Return the [x, y] coordinate for the center point of the cell that contains the specified text.  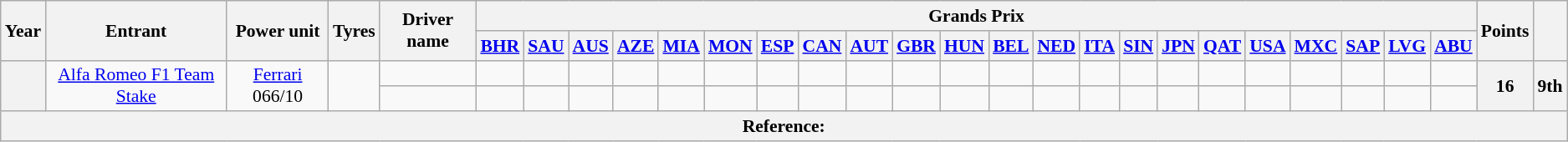
ABU [1453, 46]
Reference: [784, 127]
ESP [778, 46]
BHR [500, 46]
Power unit [278, 30]
Year [23, 30]
BEL [1010, 46]
MIA [681, 46]
Tyres [355, 30]
USA [1268, 46]
ITA [1099, 46]
MXC [1316, 46]
Ferrari 066/10 [278, 85]
SAP [1363, 46]
9th [1550, 85]
QAT [1223, 46]
GBR [917, 46]
MON [731, 46]
AUS [590, 46]
CAN [821, 46]
SIN [1138, 46]
JPN [1178, 46]
Driver name [428, 30]
Grands Prix [976, 16]
Alfa Romeo F1 Team Stake [135, 85]
Entrant [135, 30]
SAU [545, 46]
LVG [1407, 46]
16 [1505, 85]
AUT [869, 46]
Points [1505, 30]
NED [1056, 46]
HUN [964, 46]
AZE [636, 46]
